For the text-containing cell, return its midpoint in (x, y) coordinate format. 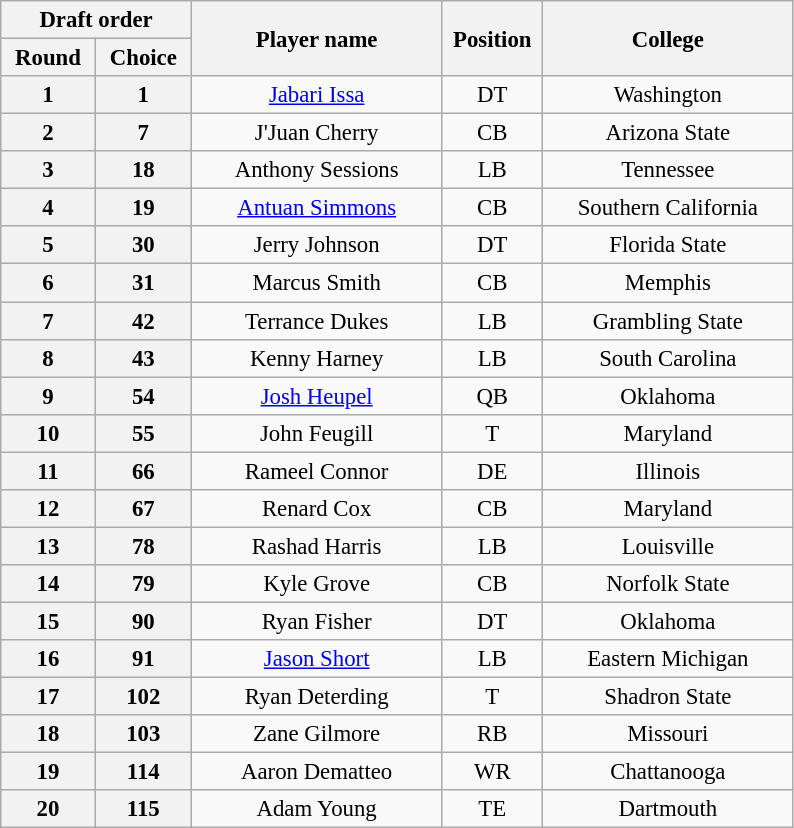
11 (48, 471)
91 (143, 659)
66 (143, 471)
Memphis (668, 283)
Josh Heupel (316, 396)
Kenny Harney (316, 358)
3 (48, 170)
Jabari Issa (316, 95)
Kyle Grove (316, 584)
78 (143, 546)
WR (492, 772)
2 (48, 133)
6 (48, 283)
Position (492, 38)
RB (492, 734)
102 (143, 697)
J'Juan Cherry (316, 133)
16 (48, 659)
Player name (316, 38)
54 (143, 396)
67 (143, 509)
5 (48, 245)
Ryan Deterding (316, 697)
Arizona State (668, 133)
90 (143, 621)
30 (143, 245)
Draft order (96, 20)
42 (143, 321)
79 (143, 584)
Eastern Michigan (668, 659)
Grambling State (668, 321)
Florida State (668, 245)
Missouri (668, 734)
20 (48, 809)
Marcus Smith (316, 283)
TE (492, 809)
Louisville (668, 546)
John Feugill (316, 433)
Zane Gilmore (316, 734)
Tennessee (668, 170)
Norfolk State (668, 584)
Dartmouth (668, 809)
10 (48, 433)
Washington (668, 95)
12 (48, 509)
Ryan Fisher (316, 621)
Jerry Johnson (316, 245)
17 (48, 697)
South Carolina (668, 358)
Choice (143, 58)
Southern California (668, 208)
Chattanooga (668, 772)
Round (48, 58)
Shadron State (668, 697)
Aaron Dematteo (316, 772)
8 (48, 358)
Renard Cox (316, 509)
9 (48, 396)
Illinois (668, 471)
Rameel Connor (316, 471)
Jason Short (316, 659)
13 (48, 546)
QB (492, 396)
55 (143, 433)
Adam Young (316, 809)
114 (143, 772)
Anthony Sessions (316, 170)
103 (143, 734)
31 (143, 283)
4 (48, 208)
College (668, 38)
Antuan Simmons (316, 208)
Terrance Dukes (316, 321)
43 (143, 358)
15 (48, 621)
Rashad Harris (316, 546)
115 (143, 809)
14 (48, 584)
DE (492, 471)
